Locate the cell with the specified text and output its [X, Y] center coordinate. 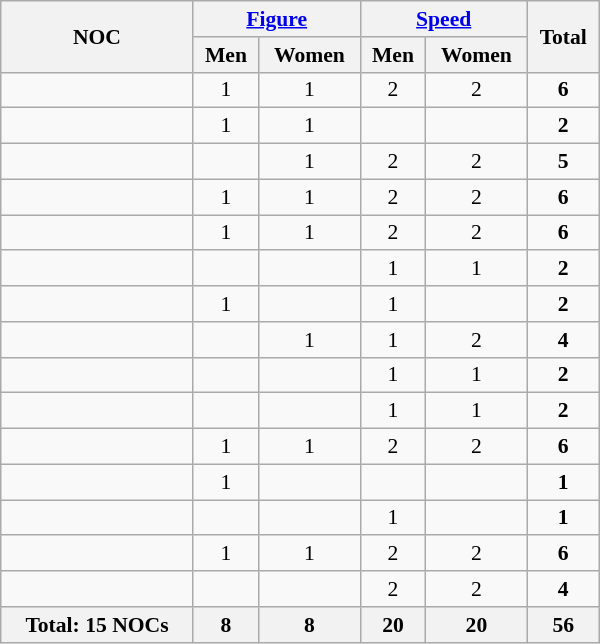
Speed [444, 19]
Total [563, 36]
5 [563, 162]
56 [563, 625]
Total: 15 NOCs [97, 625]
NOC [97, 36]
Figure [276, 19]
